Find where the given text appears and provide that cell's center as (x, y) coordinate. 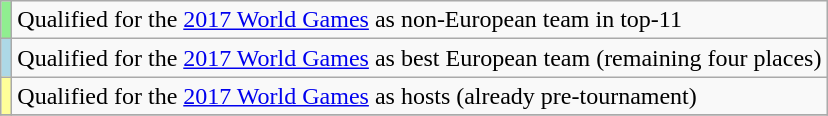
Qualified for the 2017 World Games as hosts (already pre-tournament) (420, 96)
Qualified for the 2017 World Games as best European team (remaining four places) (420, 58)
Qualified for the 2017 World Games as non-European team in top-11 (420, 20)
